Identify which cell holds the provided text, then report its (X, Y) central coordinate. 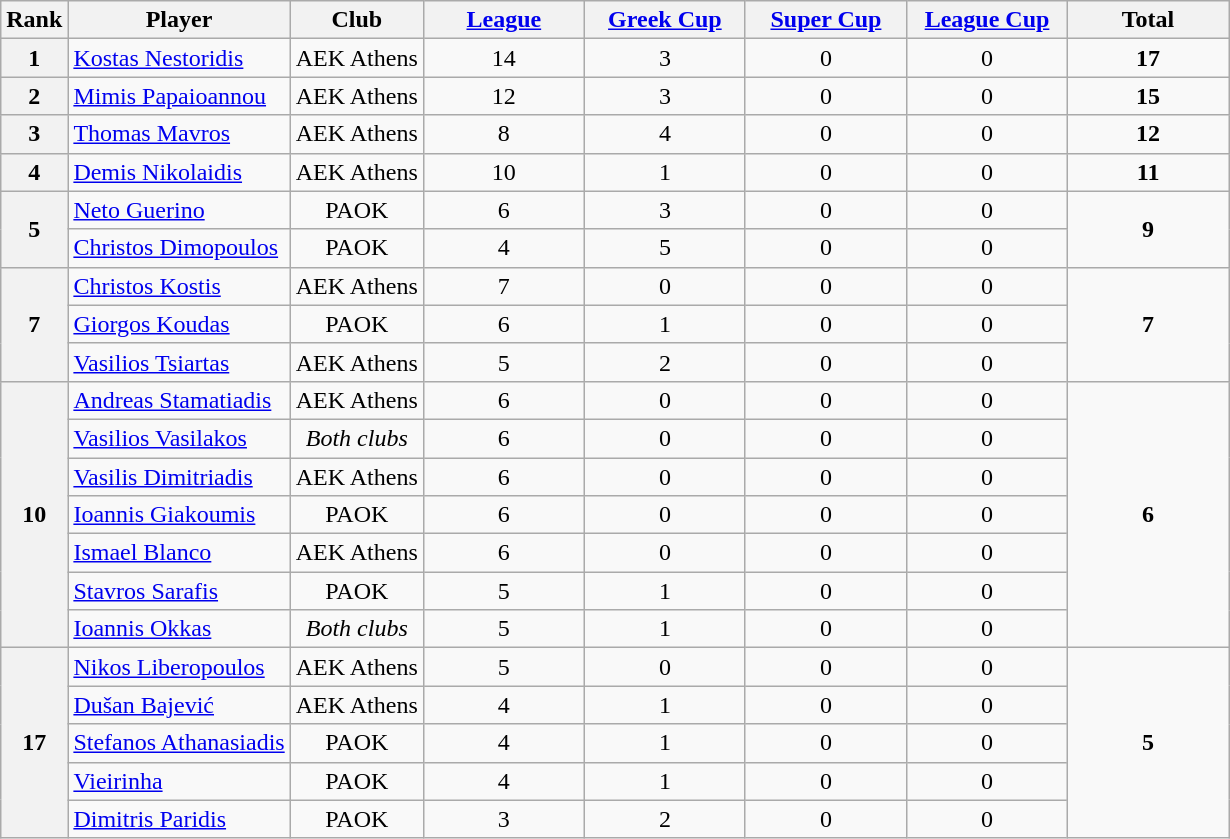
Ioannis Okkas (179, 629)
Stefanos Athanasiadis (179, 743)
Neto Guerino (179, 210)
Greek Cup (664, 20)
14 (504, 58)
Thomas Mavros (179, 134)
15 (1148, 96)
Vieirinha (179, 781)
Giorgos Koudas (179, 324)
8 (504, 134)
Club (356, 20)
Christos Kostis (179, 286)
Mimis Papaioannou (179, 96)
Dimitris Paridis (179, 819)
Super Cup (826, 20)
Rank (34, 20)
League Cup (986, 20)
Player (179, 20)
Christos Dimopoulos (179, 248)
Vasilios Tsiartas (179, 362)
Vasilios Vasilakos (179, 438)
Ioannis Giakoumis (179, 515)
Andreas Stamatiadis (179, 400)
Total (1148, 20)
Dušan Bajević (179, 705)
Demis Nikolaidis (179, 172)
Kostas Nestoridis (179, 58)
Nikos Liberopoulos (179, 667)
Vasilis Dimitriadis (179, 477)
Stavros Sarafis (179, 591)
11 (1148, 172)
League (504, 20)
9 (1148, 229)
Ismael Blanco (179, 553)
